Capture the cell that displays the provided text and extract its [x, y] central coordinate. 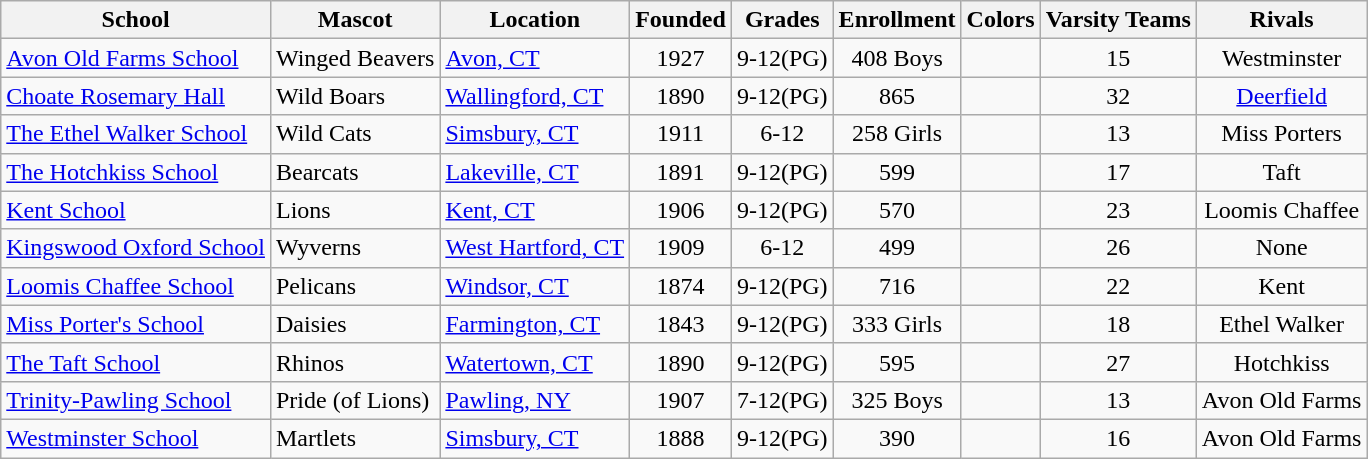
Kent School [136, 210]
Miss Porter's School [136, 324]
Farmington, CT [535, 324]
Mascot [354, 20]
Windsor, CT [535, 286]
15 [1118, 58]
Varsity Teams [1118, 20]
7-12(PG) [782, 400]
Colors [1000, 20]
18 [1118, 324]
1843 [681, 324]
390 [897, 438]
Grades [782, 20]
Location [535, 20]
Pawling, NY [535, 400]
Winged Beavers [354, 58]
Lakeville, CT [535, 172]
17 [1118, 172]
Loomis Chaffee School [136, 286]
1906 [681, 210]
16 [1118, 438]
499 [897, 248]
865 [897, 96]
Choate Rosemary Hall [136, 96]
Lions [354, 210]
Kingswood Oxford School [136, 248]
1907 [681, 400]
595 [897, 362]
Wallingford, CT [535, 96]
West Hartford, CT [535, 248]
Miss Porters [1282, 134]
Kent, CT [535, 210]
599 [897, 172]
32 [1118, 96]
Daisies [354, 324]
The Hotchkiss School [136, 172]
The Ethel Walker School [136, 134]
Wild Cats [354, 134]
408 Boys [897, 58]
Pelicans [354, 286]
1911 [681, 134]
Westminster School [136, 438]
570 [897, 210]
716 [897, 286]
Kent [1282, 286]
1927 [681, 58]
None [1282, 248]
27 [1118, 362]
Avon, CT [535, 58]
22 [1118, 286]
1909 [681, 248]
Rivals [1282, 20]
Bearcats [354, 172]
Wyverns [354, 248]
Westminster [1282, 58]
Loomis Chaffee [1282, 210]
Watertown, CT [535, 362]
Ethel Walker [1282, 324]
26 [1118, 248]
325 Boys [897, 400]
Avon Old Farms School [136, 58]
Wild Boars [354, 96]
23 [1118, 210]
The Taft School [136, 362]
1888 [681, 438]
Hotchkiss [1282, 362]
Founded [681, 20]
Martlets [354, 438]
Enrollment [897, 20]
Taft [1282, 172]
Trinity-Pawling School [136, 400]
Rhinos [354, 362]
1891 [681, 172]
School [136, 20]
258 Girls [897, 134]
Pride (of Lions) [354, 400]
1874 [681, 286]
Deerfield [1282, 96]
333 Girls [897, 324]
